Return the [x, y] coordinate for the center point of the cell that contains the specified text.  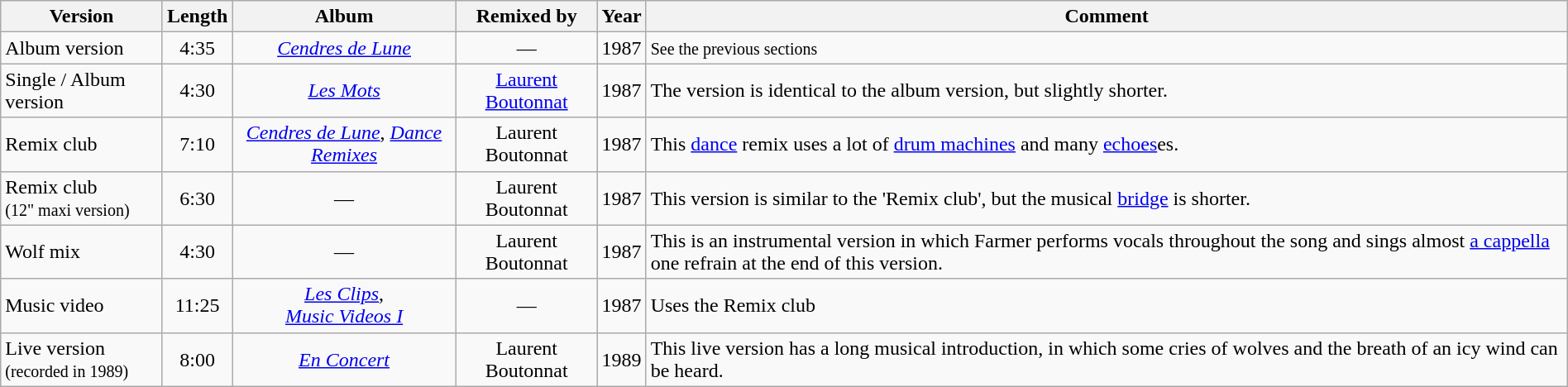
Comment [1107, 17]
Remixed by [526, 17]
7:10 [197, 144]
Remix club (12" maxi version) [82, 198]
Uses the Remix club [1107, 306]
Cendres de Lune [344, 48]
This live version has a long musical introduction, in which some cries of wolves and the breath of an icy wind can be heard. [1107, 359]
4:35 [197, 48]
Les Clips, Music Videos I [344, 306]
11:25 [197, 306]
Cendres de Lune, Dance Remixes [344, 144]
This version is similar to the 'Remix club', but the musical bridge is shorter. [1107, 198]
Live version (recorded in 1989) [82, 359]
Version [82, 17]
6:30 [197, 198]
Wolf mix [82, 251]
This dance remix uses a lot of drum machines and many echoeses. [1107, 144]
Album [344, 17]
8:00 [197, 359]
Year [622, 17]
Music video [82, 306]
En Concert [344, 359]
Remix club [82, 144]
1989 [622, 359]
See the previous sections [1107, 48]
The version is identical to the album version, but slightly shorter. [1107, 91]
Length [197, 17]
Album version [82, 48]
Single / Album version [82, 91]
Les Mots [344, 91]
